Pinpoint the cell where the given text exists, returning its (x, y) midpoint coordinate. 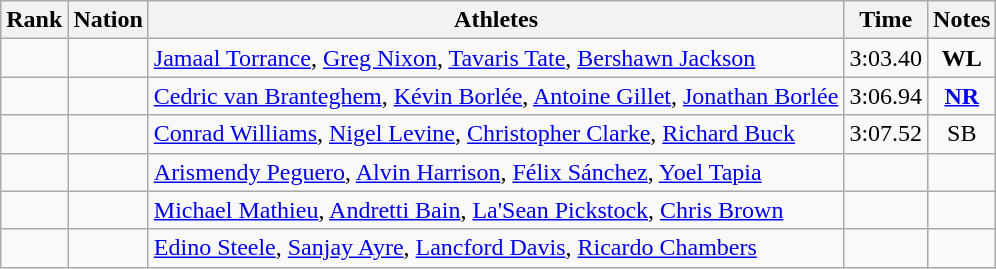
Athletes (496, 20)
Arismendy Peguero, Alvin Harrison, Félix Sánchez, Yoel Tapia (496, 172)
SB (962, 134)
3:06.94 (886, 96)
Rank (34, 20)
Nation (108, 20)
3:03.40 (886, 58)
Time (886, 20)
Edino Steele, Sanjay Ayre, Lancford Davis, Ricardo Chambers (496, 248)
3:07.52 (886, 134)
WL (962, 58)
Michael Mathieu, Andretti Bain, La'Sean Pickstock, Chris Brown (496, 210)
Cedric van Branteghem, Kévin Borlée, Antoine Gillet, Jonathan Borlée (496, 96)
Jamaal Torrance, Greg Nixon, Tavaris Tate, Bershawn Jackson (496, 58)
NR (962, 96)
Conrad Williams, Nigel Levine, Christopher Clarke, Richard Buck (496, 134)
Notes (962, 20)
